Capture the cell that displays the provided text and extract its [X, Y] central coordinate. 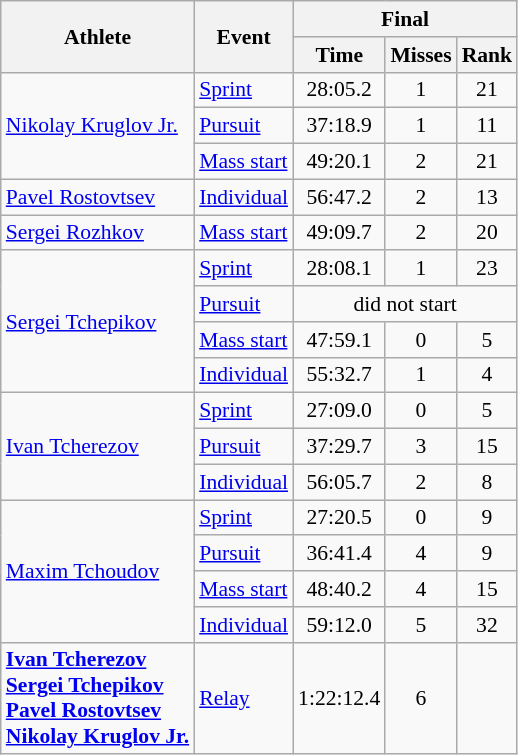
27:20.5 [339, 518]
56:05.7 [339, 482]
37:18.9 [339, 126]
8 [488, 482]
56:47.2 [339, 197]
Sergei Rozhkov [98, 233]
28:05.2 [339, 90]
13 [488, 197]
Nikolay Kruglov Jr. [98, 126]
36:41.4 [339, 554]
Relay [244, 698]
Pavel Rostovtsev [98, 197]
28:08.1 [339, 269]
48:40.2 [339, 589]
47:59.1 [339, 340]
1:22:12.4 [339, 698]
Athlete [98, 36]
32 [488, 625]
Sergei Tchepikov [98, 322]
23 [488, 269]
Maxim Tchoudov [98, 571]
27:09.0 [339, 411]
Time [339, 55]
59:12.0 [339, 625]
Event [244, 36]
Ivan TcherezovSergei TchepikovPavel RostovtsevNikolay Kruglov Jr. [98, 698]
3 [420, 447]
11 [488, 126]
Misses [420, 55]
49:20.1 [339, 162]
Rank [488, 55]
37:29.7 [339, 447]
Ivan Tcherezov [98, 446]
20 [488, 233]
did not start [405, 304]
55:32.7 [339, 375]
6 [420, 698]
49:09.7 [339, 233]
Final [405, 19]
